Determine the [X, Y] coordinate at the center of the cell enclosing the given text.  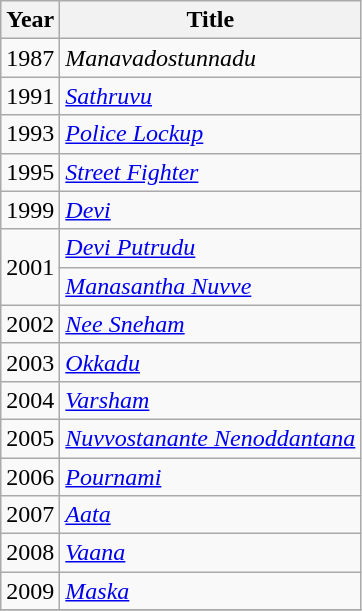
Maska [210, 591]
Title [210, 20]
Nee Sneham [210, 324]
1999 [30, 210]
Okkadu [210, 362]
1995 [30, 172]
2003 [30, 362]
2002 [30, 324]
Sathruvu [210, 96]
2001 [30, 267]
1993 [30, 134]
2004 [30, 400]
Street Fighter [210, 172]
2006 [30, 477]
Manavadostunnadu [210, 58]
Aata [210, 515]
Manasantha Nuvve [210, 286]
Year [30, 20]
2005 [30, 438]
Vaana [210, 553]
Nuvvostanante Nenoddantana [210, 438]
Police Lockup [210, 134]
2009 [30, 591]
1991 [30, 96]
Varsham [210, 400]
Devi [210, 210]
2008 [30, 553]
Devi Putrudu [210, 248]
2007 [30, 515]
1987 [30, 58]
Pournami [210, 477]
